Return the (X, Y) coordinate for the center point of the cell that contains the specified text.  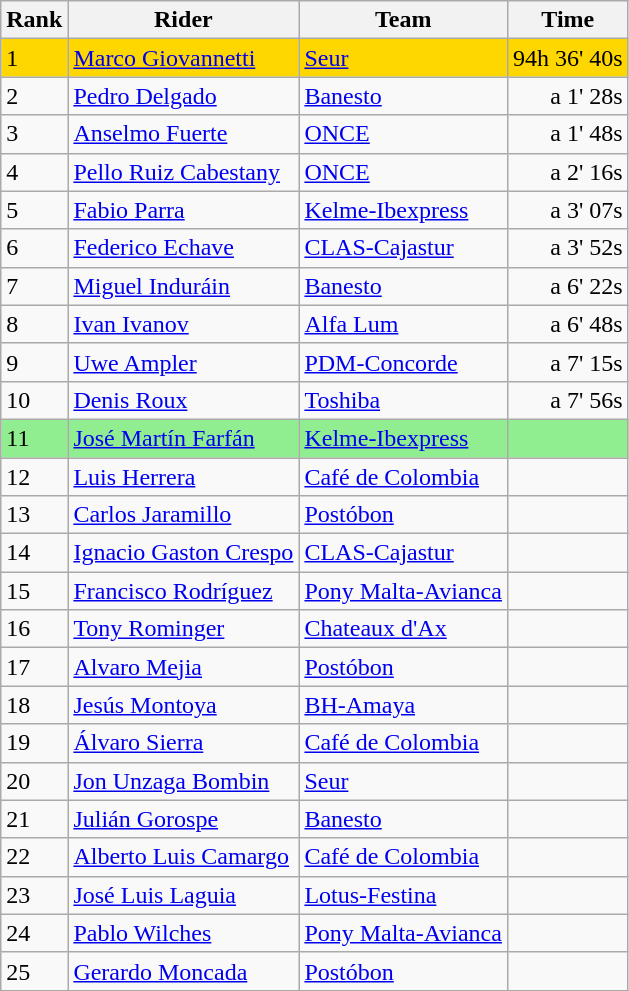
23 (34, 895)
a 1' 48s (568, 134)
10 (34, 400)
a 7' 56s (568, 400)
24 (34, 933)
Alfa Lum (404, 324)
Rank (34, 20)
7 (34, 286)
Francisco Rodríguez (184, 591)
a 1' 28s (568, 96)
a 3' 07s (568, 210)
Carlos Jaramillo (184, 515)
PDM-Concorde (404, 362)
19 (34, 743)
Uwe Ampler (184, 362)
Pedro Delgado (184, 96)
20 (34, 781)
94h 36' 40s (568, 58)
Jon Unzaga Bombin (184, 781)
17 (34, 667)
14 (34, 553)
Time (568, 20)
25 (34, 971)
5 (34, 210)
Federico Echave (184, 248)
8 (34, 324)
11 (34, 438)
a 6' 48s (568, 324)
a 2' 16s (568, 172)
Jesús Montoya (184, 705)
9 (34, 362)
Tony Rominger (184, 629)
Alvaro Mejia (184, 667)
Denis Roux (184, 400)
1 (34, 58)
Ivan Ivanov (184, 324)
Miguel Induráin (184, 286)
Álvaro Sierra (184, 743)
a 3' 52s (568, 248)
a 7' 15s (568, 362)
21 (34, 819)
Pablo Wilches (184, 933)
4 (34, 172)
Fabio Parra (184, 210)
BH-Amaya (404, 705)
Ignacio Gaston Crespo (184, 553)
Luis Herrera (184, 477)
13 (34, 515)
Marco Giovannetti (184, 58)
Toshiba (404, 400)
16 (34, 629)
Julián Gorospe (184, 819)
Anselmo Fuerte (184, 134)
3 (34, 134)
José Luis Laguia (184, 895)
18 (34, 705)
Alberto Luis Camargo (184, 857)
Team (404, 20)
12 (34, 477)
6 (34, 248)
2 (34, 96)
Gerardo Moncada (184, 971)
15 (34, 591)
22 (34, 857)
Rider (184, 20)
a 6' 22s (568, 286)
José Martín Farfán (184, 438)
Pello Ruiz Cabestany (184, 172)
Lotus-Festina (404, 895)
Chateaux d'Ax (404, 629)
